From the cell containing the given text, extract its center point as [X, Y] coordinate. 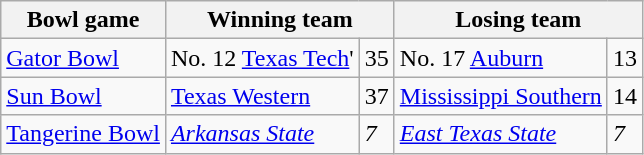
Texas Western [262, 96]
East Texas State [500, 134]
37 [376, 96]
Arkansas State [262, 134]
14 [624, 96]
Bowl game [84, 20]
Tangerine Bowl [84, 134]
Mississippi Southern [500, 96]
Losing team [518, 20]
No. 17 Auburn [500, 58]
Gator Bowl [84, 58]
Sun Bowl [84, 96]
No. 12 Texas Tech' [262, 58]
Winning team [280, 20]
35 [376, 58]
13 [624, 58]
